Scan for the cell matching the given text and deliver its [X, Y] coordinate at center. 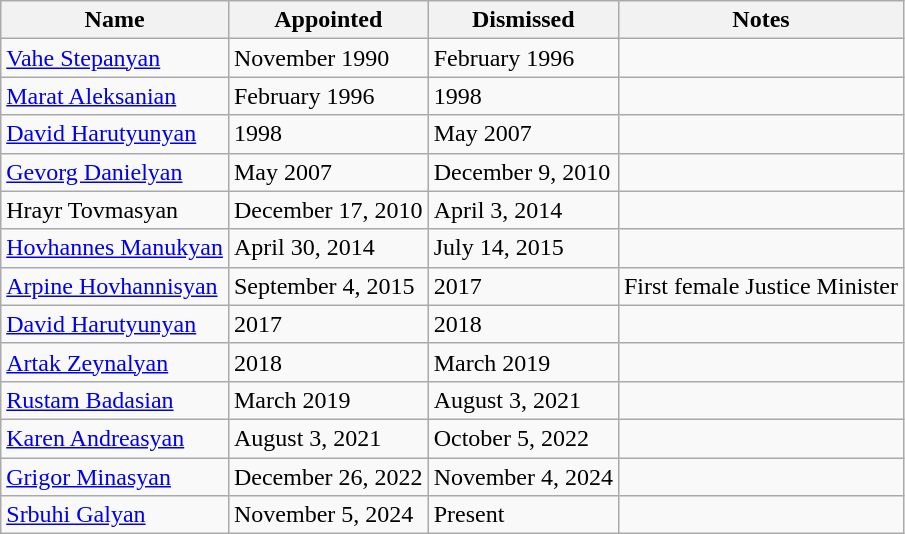
December 9, 2010 [523, 172]
April 30, 2014 [328, 248]
First female Justice Minister [760, 286]
November 5, 2024 [328, 515]
November 1990 [328, 58]
September 4, 2015 [328, 286]
November 4, 2024 [523, 477]
Gevorg Danielyan [115, 172]
Dismissed [523, 20]
Appointed [328, 20]
Notes [760, 20]
Vahe Stepanyan [115, 58]
Hrayr Tovmasyan [115, 210]
Artak Zeynalyan [115, 362]
Srbuhi Galyan [115, 515]
December 17, 2010 [328, 210]
October 5, 2022 [523, 438]
Marat Aleksanian [115, 96]
Rustam Badasian [115, 400]
Hovhannes Manukyan [115, 248]
July 14, 2015 [523, 248]
Karen Andreasyan [115, 438]
December 26, 2022 [328, 477]
Grigor Minasyan [115, 477]
April 3, 2014 [523, 210]
Name [115, 20]
Arpine Hovhannisyan [115, 286]
Present [523, 515]
